Search for the cell housing the specified text and yield its [x, y] center coordinate. 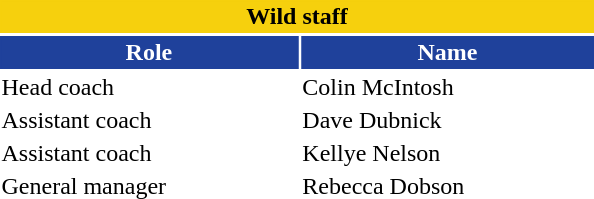
Colin McIntosh [448, 87]
Name [448, 52]
Dave Dubnick [448, 120]
Role [149, 52]
Kellye Nelson [448, 153]
Head coach [149, 87]
Wild staff [297, 16]
